Scan for the cell matching the given text and deliver its [X, Y] coordinate at center. 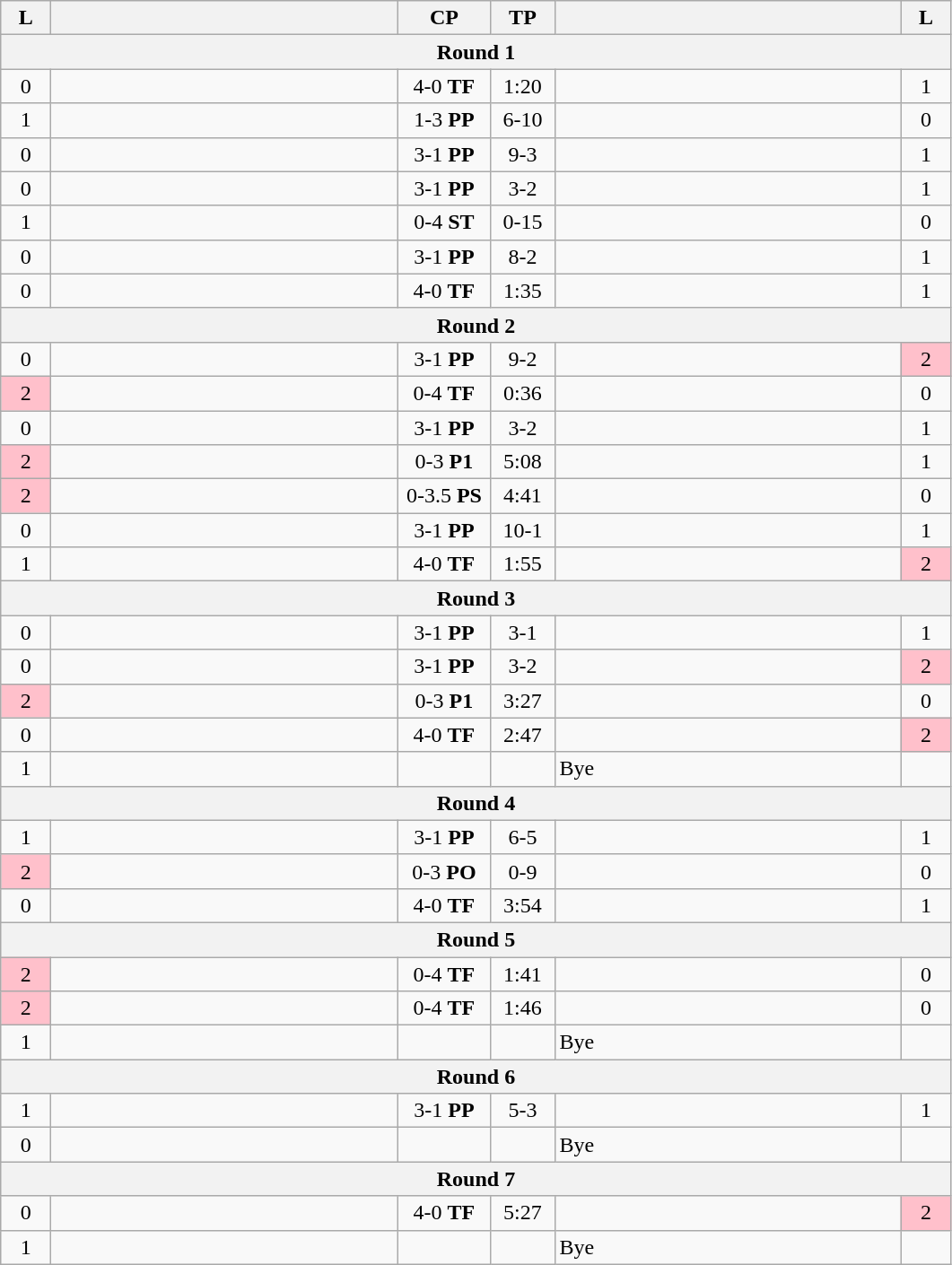
5:08 [522, 462]
Round 7 [476, 1179]
10-1 [522, 530]
3:54 [522, 905]
3-1 [522, 632]
Round 6 [476, 1077]
0:36 [522, 393]
Round 4 [476, 803]
1:35 [522, 291]
Round 2 [476, 325]
Round 1 [476, 52]
8-2 [522, 257]
0-3 PO [444, 871]
TP [522, 18]
2:47 [522, 735]
6-10 [522, 120]
4:41 [522, 496]
9-3 [522, 154]
6-5 [522, 837]
3:27 [522, 701]
5:27 [522, 1213]
1-3 PP [444, 120]
1:41 [522, 973]
1:55 [522, 564]
Round 3 [476, 598]
9-2 [522, 359]
0-15 [522, 222]
Round 5 [476, 939]
0-4 ST [444, 222]
0-9 [522, 871]
5-3 [522, 1111]
CP [444, 18]
0-3.5 PS [444, 496]
1:46 [522, 1008]
1:20 [522, 86]
